Search for the cell housing the specified text and yield its [X, Y] center coordinate. 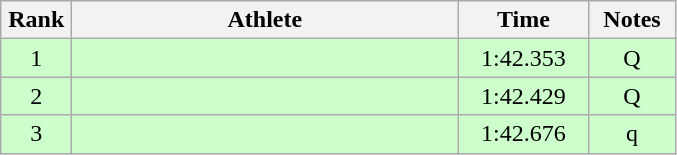
1:42.429 [524, 96]
Rank [36, 20]
1:42.676 [524, 134]
2 [36, 96]
1:42.353 [524, 58]
3 [36, 134]
Time [524, 20]
Notes [632, 20]
Athlete [265, 20]
1 [36, 58]
q [632, 134]
